Return the (X, Y) coordinate for the center point of the cell that contains the specified text.  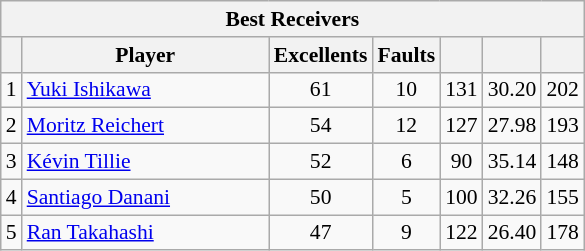
50 (321, 197)
4 (12, 197)
2 (12, 126)
10 (406, 90)
6 (406, 162)
30.20 (512, 90)
12 (406, 126)
Santiago Danani (146, 197)
Yuki Ishikawa (146, 90)
Ran Takahashi (146, 233)
202 (562, 90)
61 (321, 90)
131 (462, 90)
Excellents (321, 55)
Player (146, 55)
Best Receivers (292, 19)
155 (562, 197)
26.40 (512, 233)
35.14 (512, 162)
90 (462, 162)
52 (321, 162)
193 (562, 126)
148 (562, 162)
Faults (406, 55)
32.26 (512, 197)
47 (321, 233)
3 (12, 162)
1 (12, 90)
27.98 (512, 126)
Kévin Tillie (146, 162)
100 (462, 197)
122 (462, 233)
178 (562, 233)
Moritz Reichert (146, 126)
54 (321, 126)
9 (406, 233)
127 (462, 126)
